Pinpoint the cell where the given text exists, returning its [X, Y] midpoint coordinate. 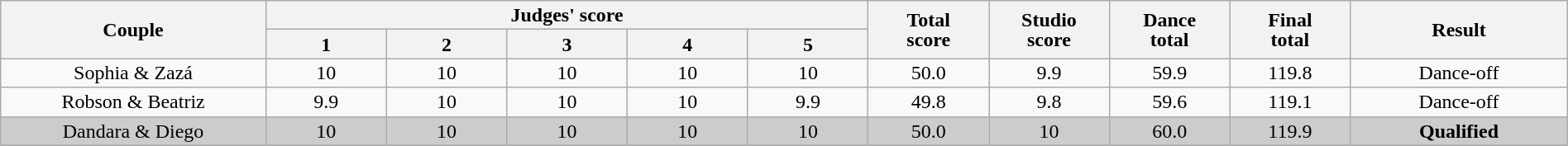
Judges' score [567, 15]
49.8 [929, 102]
Finaltotal [1290, 30]
3 [567, 45]
Studioscore [1049, 30]
Totalscore [929, 30]
59.9 [1169, 73]
Couple [134, 30]
Qualified [1459, 130]
60.0 [1169, 130]
9.8 [1049, 102]
119.8 [1290, 73]
Result [1459, 30]
59.6 [1169, 102]
119.1 [1290, 102]
119.9 [1290, 130]
Robson & Beatriz [134, 102]
Dandara & Diego [134, 130]
Dancetotal [1169, 30]
5 [808, 45]
2 [447, 45]
1 [326, 45]
4 [687, 45]
Sophia & Zazá [134, 73]
